Pinpoint the cell where the given text exists, returning its (X, Y) midpoint coordinate. 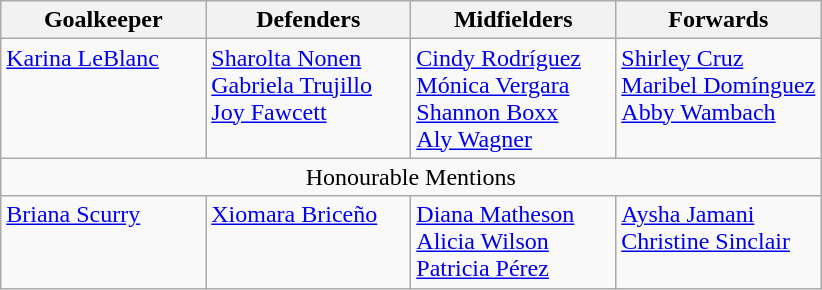
Diana Matheson Alicia Wilson Patricia Pérez (514, 242)
Sharolta Nonen Gabriela Trujillo Joy Fawcett (308, 98)
Aysha Jamani Christine Sinclair (718, 242)
Goalkeeper (104, 20)
Cindy Rodríguez Mónica Vergara Shannon Boxx Aly Wagner (514, 98)
Shirley Cruz Maribel Domínguez Abby Wambach (718, 98)
Briana Scurry (104, 242)
Forwards (718, 20)
Midfielders (514, 20)
Honourable Mentions (411, 177)
Karina LeBlanc (104, 98)
Defenders (308, 20)
Xiomara Briceño (308, 242)
